Detect which cell encompasses the target text, then output its [x, y] center coordinate. 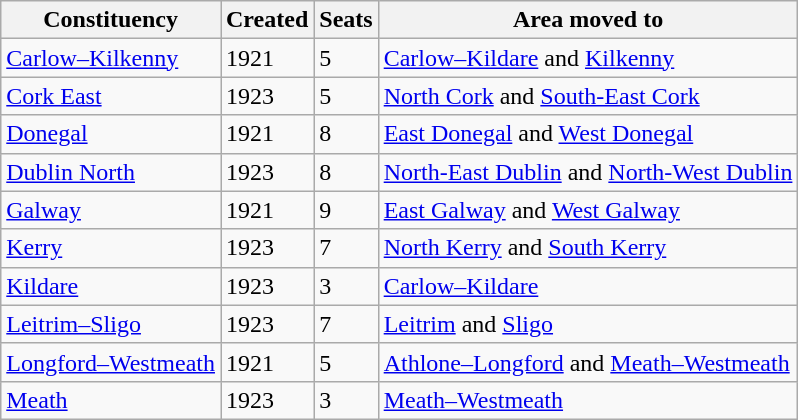
Kildare [111, 286]
Meath [111, 400]
East Donegal and West Donegal [588, 134]
Galway [111, 210]
North Cork and South-East Cork [588, 96]
Carlow–Kildare and Kilkenny [588, 58]
Seats [346, 20]
Leitrim and Sligo [588, 324]
Longford–Westmeath [111, 362]
Donegal [111, 134]
Carlow–Kildare [588, 286]
Dublin North [111, 172]
North-East Dublin and North-West Dublin [588, 172]
East Galway and West Galway [588, 210]
Meath–Westmeath [588, 400]
Cork East [111, 96]
Athlone–Longford and Meath–Westmeath [588, 362]
Constituency [111, 20]
Area moved to [588, 20]
9 [346, 210]
Leitrim–Sligo [111, 324]
Carlow–Kilkenny [111, 58]
North Kerry and South Kerry [588, 248]
Created [266, 20]
Kerry [111, 248]
